Output the [X, Y] coordinate of the center of the cell containing the given text.  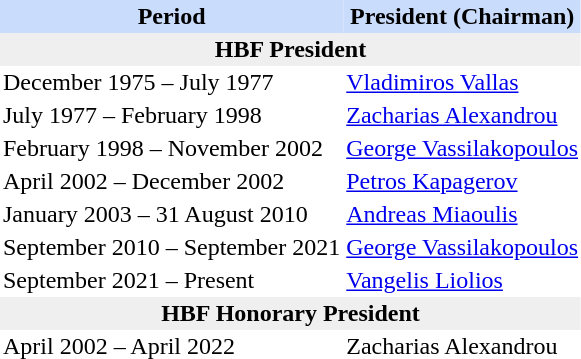
Andreas Miaoulis [462, 214]
July 1977 – February 1998 [172, 116]
February 1998 – November 2002 [172, 148]
HBF President [290, 50]
September 2010 – September 2021 [172, 248]
January 2003 – 31 August 2010 [172, 214]
Vangelis Liolios [462, 280]
Petros Kapagerov [462, 182]
HBF Honorary President [290, 314]
President (Chairman) [462, 16]
Vladimiros Vallas [462, 82]
December 1975 – July 1977 [172, 82]
Period [172, 16]
September 2021 – Present [172, 280]
April 2002 – December 2002 [172, 182]
Zacharias Alexandrou [462, 116]
